Capture the cell that displays the provided text and extract its [X, Y] central coordinate. 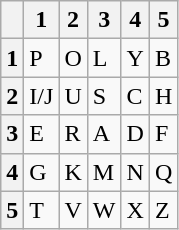
C [135, 96]
H [163, 96]
B [163, 58]
Q [163, 172]
M [104, 172]
S [104, 96]
K [73, 172]
L [104, 58]
P [42, 58]
F [163, 134]
I/J [42, 96]
T [42, 210]
N [135, 172]
U [73, 96]
G [42, 172]
Y [135, 58]
O [73, 58]
R [73, 134]
D [135, 134]
W [104, 210]
A [104, 134]
Z [163, 210]
E [42, 134]
X [135, 210]
V [73, 210]
